For the text-containing cell, return its midpoint in [x, y] coordinate format. 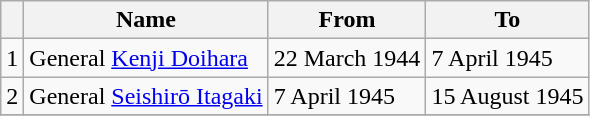
15 August 1945 [508, 96]
General Seishirō Itagaki [146, 96]
General Kenji Doihara [146, 58]
From [347, 20]
1 [12, 58]
Name [146, 20]
To [508, 20]
22 March 1944 [347, 58]
2 [12, 96]
